Find where the given text appears and provide that cell's center as [x, y] coordinate. 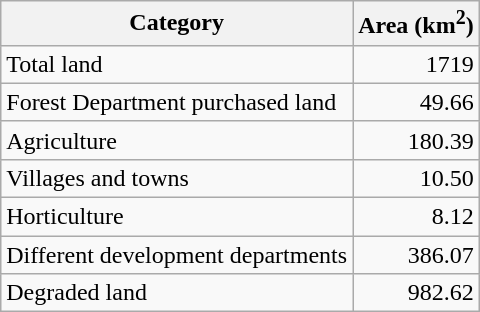
Category [177, 24]
Agriculture [177, 140]
Villages and towns [177, 178]
Total land [177, 64]
180.39 [416, 140]
1719 [416, 64]
Different development departments [177, 255]
Area (km2) [416, 24]
Horticulture [177, 217]
10.50 [416, 178]
386.07 [416, 255]
49.66 [416, 102]
8.12 [416, 217]
982.62 [416, 293]
Degraded land [177, 293]
Forest Department purchased land [177, 102]
